Capture the cell that displays the provided text and extract its [x, y] central coordinate. 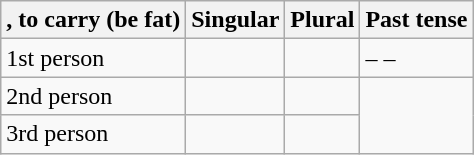
3rd person [94, 134]
1st person [94, 58]
Past tense [416, 20]
, to carry (be fat) [94, 20]
Singular [236, 20]
2nd person [94, 96]
Plural [322, 20]
– – [416, 58]
